Provide the [x, y] coordinate of the cell's center where the given text is located.  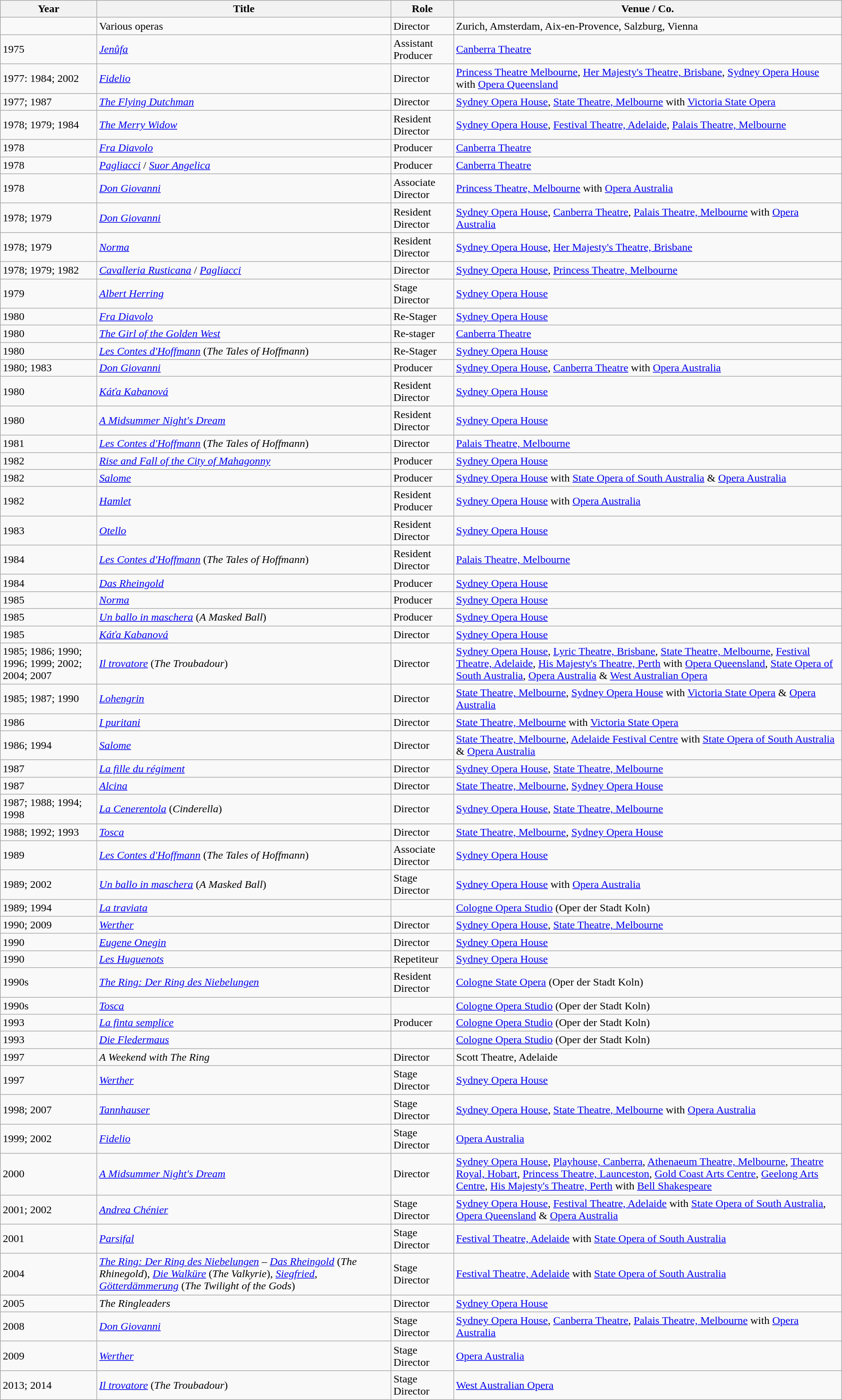
2004 [49, 1274]
Sydney Opera House with State Opera of South Australia & Opera Australia [648, 478]
Hamlet [244, 501]
Die Fledermaus [244, 1040]
1985; 1987; 1990 [49, 699]
2000 [49, 1174]
The Flying Dutchman [244, 102]
1981 [49, 444]
Alcina [244, 786]
1978; 1979; 1984 [49, 125]
2009 [49, 1355]
Albert Herring [244, 293]
Sydney Opera House, State Theatre, Melbourne with Opera Australia [648, 1110]
Sydney Opera House, Festival Theatre, Adelaide, Palais Theatre, Melbourne [648, 125]
Les Huguenots [244, 959]
Lohengrin [244, 699]
La Cenerentola (Cinderella) [244, 809]
Jenůfa [244, 50]
1998; 2007 [49, 1110]
Princess Theatre, Melbourne with Opera Australia [648, 188]
I puritani [244, 722]
The Ring: Der Ring des Niebelungen – Das Rheingold (The Rhinegold), Die Walküre (The Valkyrie), Siegfried, Götterdämmerung (The Twilight of the Gods) [244, 1274]
Year [49, 9]
2001 [49, 1238]
Assistant Producer [422, 50]
1985; 1986; 1990; 1996; 1999; 2002; 2004; 2007 [49, 664]
Cologne State Opera (Oper der Stadt Koln) [648, 982]
Sydney Opera House, Princess Theatre, Melbourne [648, 270]
Sydney Opera House, Her Majesty's Theatre, Brisbane [648, 247]
Scott Theatre, Adelaide [648, 1057]
Sydney Opera House, State Theatre, Melbourne with Victoria State Opera [648, 102]
Parsifal [244, 1238]
Various operas [244, 26]
Re-stager [422, 334]
2005 [49, 1303]
2013; 2014 [49, 1385]
Andrea Chénier [244, 1210]
2001; 2002 [49, 1210]
A Weekend with The Ring [244, 1057]
1979 [49, 293]
Title [244, 9]
Princess Theatre Melbourne, Her Majesty's Theatre, Brisbane, Sydney Opera House with Opera Queensland [648, 78]
1977: 1984; 2002 [49, 78]
Repetiteur [422, 959]
Role [422, 9]
The Merry Widow [244, 125]
La fille du régiment [244, 769]
2008 [49, 1327]
1999; 2002 [49, 1139]
1986 [49, 722]
State Theatre, Melbourne, Adelaide Festival Centre with State Opera of South Australia & Opera Australia [648, 745]
State Theatre, Melbourne with Victoria State Opera [648, 722]
Otello [244, 530]
The Ringleaders [244, 1303]
Zurich, Amsterdam, Aix-en-Provence, Salzburg, Vienna [648, 26]
Das Rheingold [244, 583]
1987; 1988; 1994; 1998 [49, 809]
The Ring: Der Ring des Niebelungen [244, 982]
1975 [49, 50]
Tannhauser [244, 1110]
La finta semplice [244, 1023]
1980; 1983 [49, 368]
1989 [49, 855]
The Girl of the Golden West [244, 334]
Sydney Opera House, Canberra Theatre with Opera Australia [648, 368]
1977; 1987 [49, 102]
1989; 1994 [49, 908]
State Theatre, Melbourne, Sydney Opera House with Victoria State Opera & Opera Australia [648, 699]
La traviata [244, 908]
Resident Producer [422, 501]
Cavalleria Rusticana / Pagliacci [244, 270]
Sydney Opera House, Festival Theatre, Adelaide with State Opera of South Australia, Opera Queensland & Opera Australia [648, 1210]
1990; 2009 [49, 925]
West Australian Opera [648, 1385]
1983 [49, 530]
Eugene Onegin [244, 942]
Pagliacci / Suor Angelica [244, 165]
1986; 1994 [49, 745]
1978; 1979; 1982 [49, 270]
Venue / Co. [648, 9]
1989; 2002 [49, 885]
1988; 1992; 1993 [49, 832]
Rise and Fall of the City of Mahagonny [244, 461]
